Return [x, y] of the center of cell containing provided text 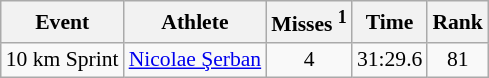
Time [390, 22]
Nicolae Şerban [196, 60]
81 [458, 60]
31:29.6 [390, 60]
Rank [458, 22]
Athlete [196, 22]
4 [309, 60]
Event [62, 22]
Misses 1 [309, 22]
10 km Sprint [62, 60]
